Return the (X, Y) coordinate for the center point of the cell that contains the specified text.  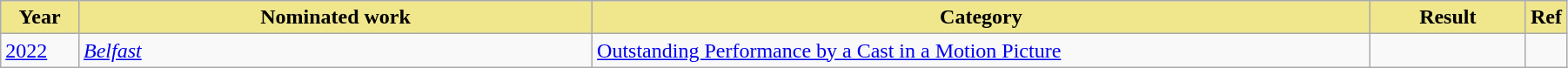
2022 (40, 51)
Ref (1545, 17)
Result (1448, 17)
Outstanding Performance by a Cast in a Motion Picture (982, 51)
Category (982, 17)
Nominated work (335, 17)
Year (40, 17)
Belfast (335, 51)
